Locate the cell with the specified text and output its (X, Y) center coordinate. 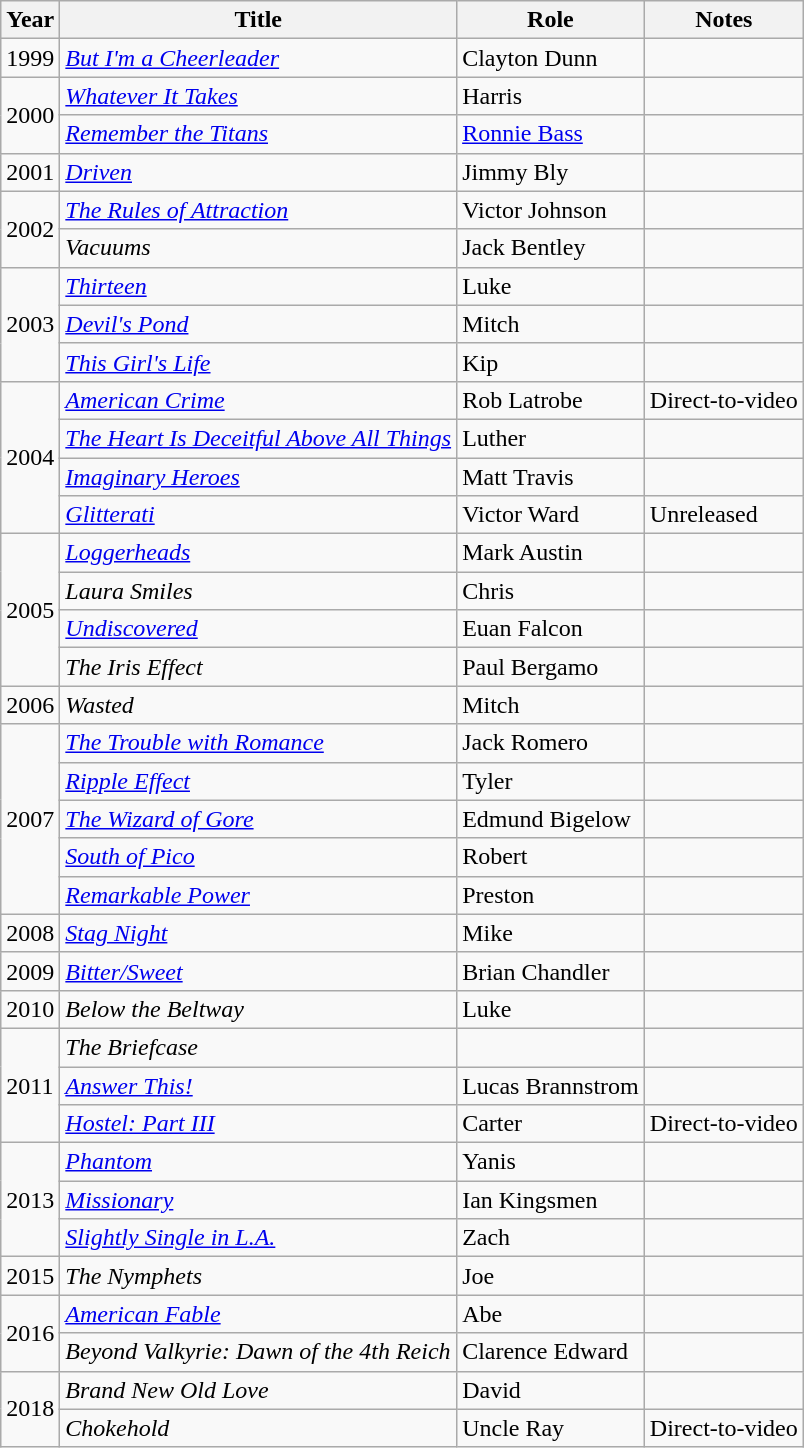
2008 (30, 933)
Beyond Valkyrie: Dawn of the 4th Reich (258, 1352)
This Girl's Life (258, 362)
The Wizard of Gore (258, 819)
Vacuums (258, 248)
2009 (30, 971)
Kip (551, 362)
The Iris Effect (258, 667)
Tyler (551, 781)
South of Pico (258, 857)
Edmund Bigelow (551, 819)
Whatever It Takes (258, 96)
Ronnie Bass (551, 134)
2015 (30, 1276)
Luther (551, 438)
Victor Johnson (551, 210)
Wasted (258, 705)
Jack Romero (551, 743)
Title (258, 20)
Jack Bentley (551, 248)
But I'm a Cheerleader (258, 58)
Phantom (258, 1162)
Mike (551, 933)
American Crime (258, 400)
Abe (551, 1314)
Jimmy Bly (551, 172)
The Rules of Attraction (258, 210)
Ripple Effect (258, 781)
The Nymphets (258, 1276)
2001 (30, 172)
Paul Bergamo (551, 667)
Slightly Single in L.A. (258, 1238)
Glitterati (258, 515)
Thirteen (258, 286)
Answer This! (258, 1085)
Brian Chandler (551, 971)
Laura Smiles (258, 591)
Clarence Edward (551, 1352)
Missionary (258, 1200)
2002 (30, 229)
Loggerheads (258, 553)
Brand New Old Love (258, 1390)
Mark Austin (551, 553)
2004 (30, 457)
Remarkable Power (258, 895)
2000 (30, 115)
2006 (30, 705)
2013 (30, 1200)
Harris (551, 96)
2011 (30, 1085)
The Briefcase (258, 1047)
Ian Kingsmen (551, 1200)
Victor Ward (551, 515)
Clayton Dunn (551, 58)
Imaginary Heroes (258, 477)
Zach (551, 1238)
2005 (30, 610)
2016 (30, 1333)
Hostel: Part III (258, 1124)
Stag Night (258, 933)
Preston (551, 895)
Remember the Titans (258, 134)
Euan Falcon (551, 629)
The Heart Is Deceitful Above All Things (258, 438)
Role (551, 20)
2007 (30, 819)
American Fable (258, 1314)
Chokehold (258, 1428)
2003 (30, 324)
2018 (30, 1409)
Bitter/Sweet (258, 971)
Devil's Pond (258, 324)
Below the Beltway (258, 1009)
2010 (30, 1009)
1999 (30, 58)
Unreleased (724, 515)
Rob Latrobe (551, 400)
Driven (258, 172)
Year (30, 20)
Matt Travis (551, 477)
Lucas Brannstrom (551, 1085)
Chris (551, 591)
Robert (551, 857)
Uncle Ray (551, 1428)
Carter (551, 1124)
The Trouble with Romance (258, 743)
Yanis (551, 1162)
David (551, 1390)
Notes (724, 20)
Undiscovered (258, 629)
Joe (551, 1276)
